From the cell containing the given text, extract its center point as (x, y) coordinate. 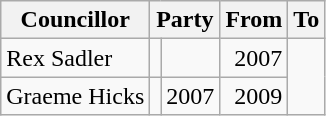
Party (185, 20)
From (254, 20)
2009 (254, 96)
To (306, 20)
Rex Sadler (76, 58)
Councillor (76, 20)
Graeme Hicks (76, 96)
